Provide the [X, Y] coordinate of the cell's center where the given text is located.  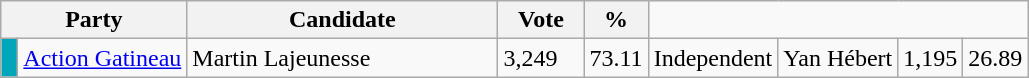
73.11 [616, 58]
% [616, 20]
Vote [541, 20]
Independent [713, 58]
Martin Lajeunesse [342, 58]
26.89 [996, 58]
3,249 [541, 58]
Candidate [342, 20]
Action Gatineau [102, 58]
Party [94, 20]
Yan Hébert [838, 58]
1,195 [930, 58]
